Search for the cell housing the specified text and yield its [X, Y] center coordinate. 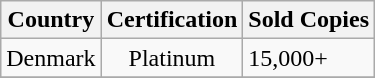
15,000+ [309, 58]
Denmark [51, 58]
Platinum [172, 58]
Certification [172, 20]
Country [51, 20]
Sold Copies [309, 20]
